Determine the (X, Y) coordinate at the center of the cell enclosing the given text.  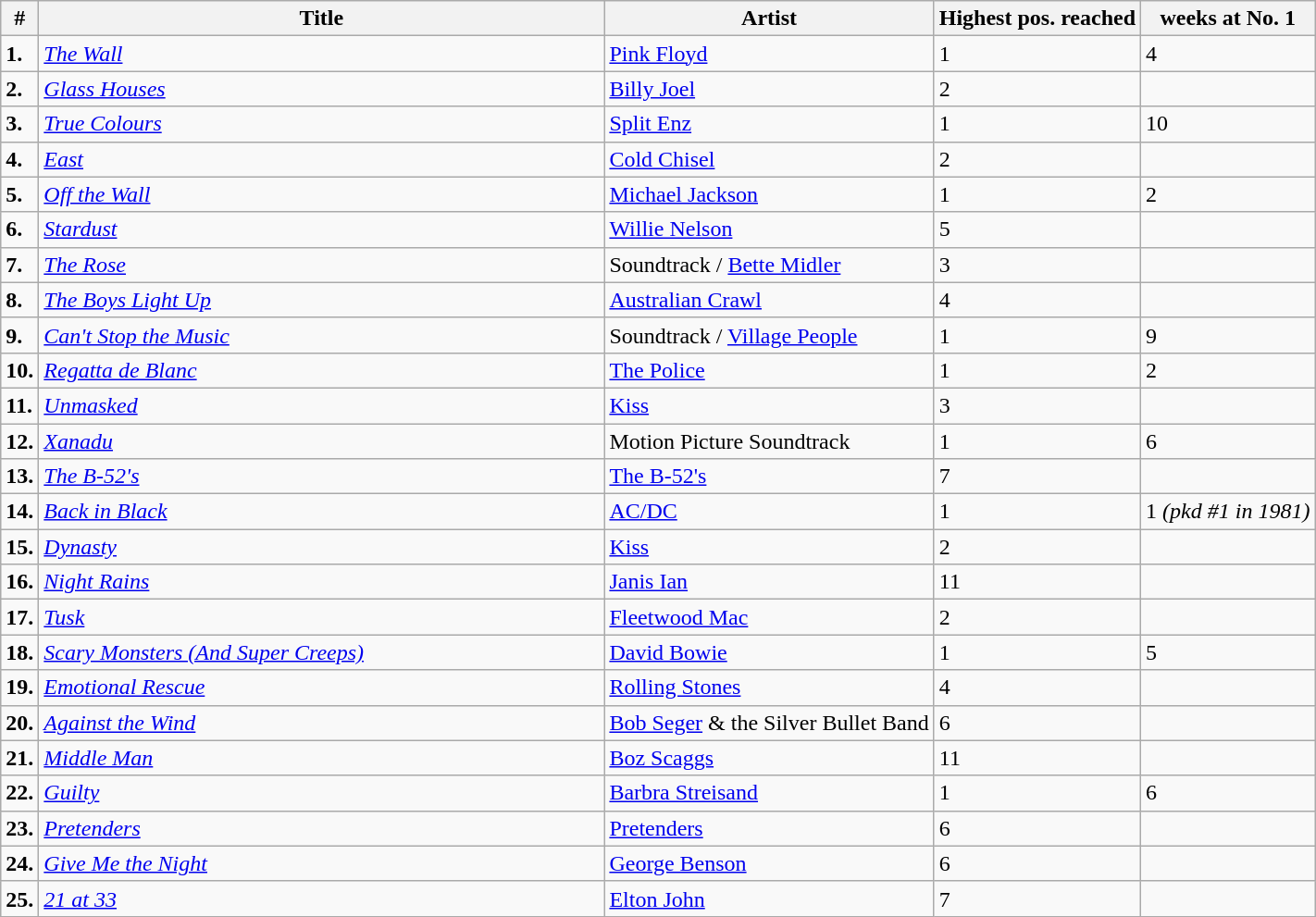
Soundtrack / Village People (769, 335)
18. (20, 652)
10 (1228, 124)
22. (20, 793)
20. (20, 723)
17. (20, 617)
23. (20, 828)
Highest pos. reached (1037, 19)
25. (20, 898)
9. (20, 335)
# (20, 19)
6. (20, 229)
12. (20, 441)
Off the Wall (322, 194)
Rolling Stones (769, 688)
True Colours (322, 124)
Emotional Rescue (322, 688)
Dynasty (322, 547)
Elton John (769, 898)
5. (20, 194)
Fleetwood Mac (769, 617)
The Rose (322, 265)
1 (pkd #1 in 1981) (1228, 512)
Middle Man (322, 758)
Billy Joel (769, 89)
8. (20, 300)
Scary Monsters (And Super Creeps) (322, 652)
Michael Jackson (769, 194)
David Bowie (769, 652)
Give Me the Night (322, 863)
4. (20, 159)
Can't Stop the Music (322, 335)
24. (20, 863)
Soundtrack / Bette Midler (769, 265)
Australian Crawl (769, 300)
Against the Wind (322, 723)
The Boys Light Up (322, 300)
Split Enz (769, 124)
weeks at No. 1 (1228, 19)
14. (20, 512)
Guilty (322, 793)
Night Rains (322, 582)
2. (20, 89)
Motion Picture Soundtrack (769, 441)
Glass Houses (322, 89)
Regatta de Blanc (322, 370)
The Police (769, 370)
George Benson (769, 863)
East (322, 159)
15. (20, 547)
9 (1228, 335)
AC/DC (769, 512)
1. (20, 54)
Stardust (322, 229)
Unmasked (322, 405)
Cold Chisel (769, 159)
10. (20, 370)
Barbra Streisand (769, 793)
7. (20, 265)
21. (20, 758)
Xanadu (322, 441)
Back in Black (322, 512)
Bob Seger & the Silver Bullet Band (769, 723)
Willie Nelson (769, 229)
16. (20, 582)
Pink Floyd (769, 54)
21 at 33 (322, 898)
Tusk (322, 617)
19. (20, 688)
The Wall (322, 54)
Janis Ian (769, 582)
Title (322, 19)
3. (20, 124)
Artist (769, 19)
11. (20, 405)
13. (20, 477)
Boz Scaggs (769, 758)
